Locate the cell with the specified text and output its [x, y] center coordinate. 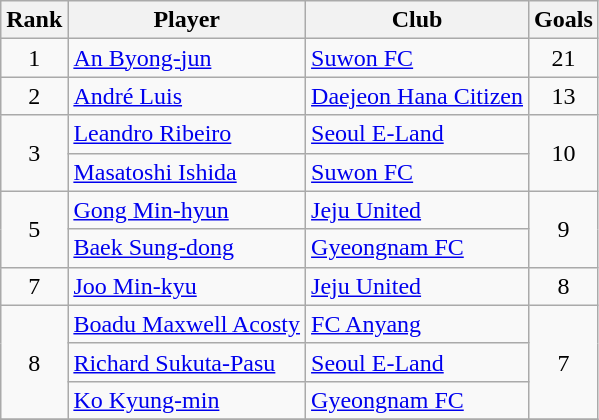
Player [187, 20]
Daejeon Hana Citizen [418, 96]
An Byong-jun [187, 58]
Joo Min-kyu [187, 286]
Leandro Ribeiro [187, 134]
Boadu Maxwell Acosty [187, 324]
10 [564, 153]
Gong Min-hyun [187, 210]
FC Anyang [418, 324]
Goals [564, 20]
5 [34, 229]
André Luis [187, 96]
Richard Sukuta-Pasu [187, 362]
Club [418, 20]
2 [34, 96]
Rank [34, 20]
Baek Sung-dong [187, 248]
1 [34, 58]
21 [564, 58]
9 [564, 229]
3 [34, 153]
13 [564, 96]
Ko Kyung-min [187, 400]
Masatoshi Ishida [187, 172]
